Locate the cell with the specified text and output its [x, y] center coordinate. 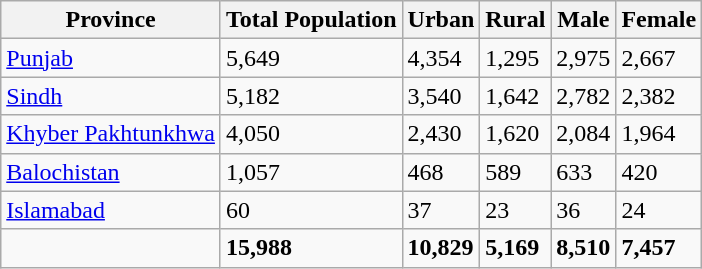
2,430 [441, 134]
Province [111, 20]
Khyber Pakhtunkhwa [111, 134]
Balochistan [111, 172]
10,829 [441, 248]
Total Population [311, 20]
Female [659, 20]
1,295 [516, 58]
Urban [441, 20]
589 [516, 172]
2,084 [584, 134]
2,782 [584, 96]
36 [584, 210]
Punjab [111, 58]
2,667 [659, 58]
4,354 [441, 58]
Islamabad [111, 210]
Sindh [111, 96]
2,975 [584, 58]
24 [659, 210]
3,540 [441, 96]
420 [659, 172]
468 [441, 172]
1,620 [516, 134]
2,382 [659, 96]
15,988 [311, 248]
37 [441, 210]
23 [516, 210]
1,642 [516, 96]
633 [584, 172]
8,510 [584, 248]
5,182 [311, 96]
5,649 [311, 58]
1,964 [659, 134]
4,050 [311, 134]
60 [311, 210]
7,457 [659, 248]
5,169 [516, 248]
1,057 [311, 172]
Male [584, 20]
Rural [516, 20]
